Provide the (X, Y) coordinate of the cell's center where the given text is located.  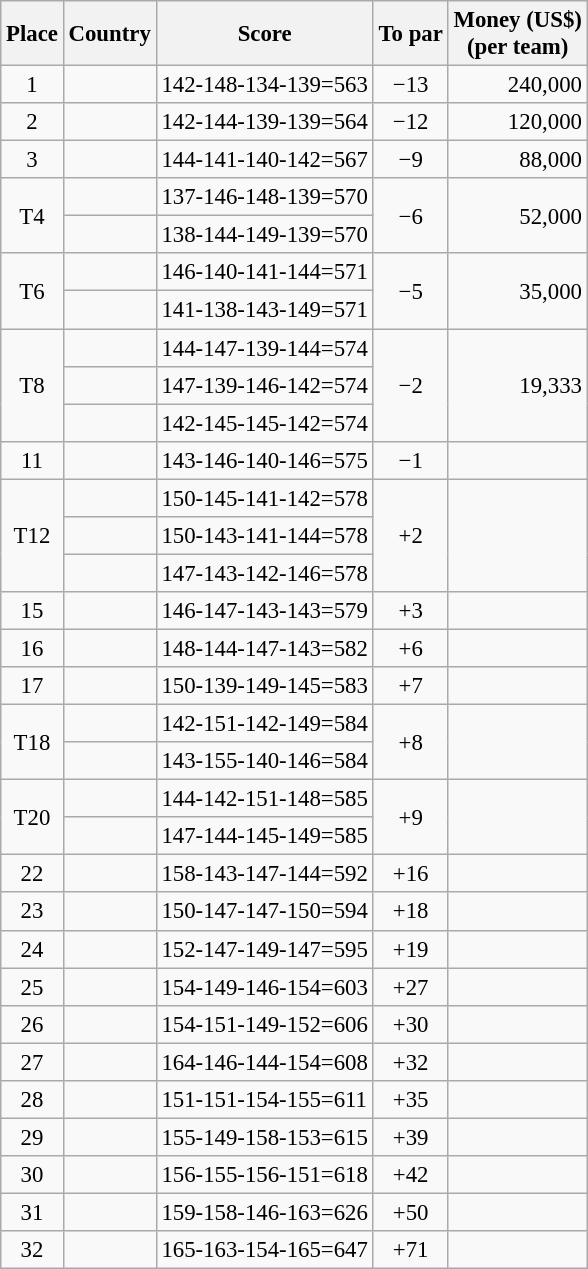
+39 (410, 1137)
147-139-146-142=574 (264, 385)
143-155-140-146=584 (264, 761)
150-145-141-142=578 (264, 498)
26 (32, 1024)
+9 (410, 818)
−9 (410, 160)
+35 (410, 1100)
Money (US$)(per team) (518, 34)
2 (32, 122)
+16 (410, 874)
35,000 (518, 292)
+8 (410, 742)
32 (32, 1250)
27 (32, 1062)
3 (32, 160)
T18 (32, 742)
19,333 (518, 386)
−2 (410, 386)
144-147-139-144=574 (264, 348)
152-147-149-147=595 (264, 949)
143-146-140-146=575 (264, 460)
+3 (410, 611)
+18 (410, 912)
88,000 (518, 160)
23 (32, 912)
−1 (410, 460)
159-158-146-163=626 (264, 1212)
150-139-149-145=583 (264, 686)
120,000 (518, 122)
11 (32, 460)
29 (32, 1137)
147-144-145-149=585 (264, 836)
144-142-151-148=585 (264, 799)
−12 (410, 122)
+2 (410, 536)
28 (32, 1100)
+19 (410, 949)
154-149-146-154=603 (264, 987)
+32 (410, 1062)
+50 (410, 1212)
146-147-143-143=579 (264, 611)
154-151-149-152=606 (264, 1024)
147-143-142-146=578 (264, 573)
31 (32, 1212)
Score (264, 34)
+30 (410, 1024)
T8 (32, 386)
22 (32, 874)
141-138-143-149=571 (264, 310)
17 (32, 686)
142-151-142-149=584 (264, 724)
+42 (410, 1175)
146-140-141-144=571 (264, 273)
142-145-145-142=574 (264, 423)
To par (410, 34)
148-144-147-143=582 (264, 648)
24 (32, 949)
142-148-134-139=563 (264, 85)
158-143-147-144=592 (264, 874)
164-146-144-154=608 (264, 1062)
155-149-158-153=615 (264, 1137)
137-146-148-139=570 (264, 197)
16 (32, 648)
156-155-156-151=618 (264, 1175)
144-141-140-142=567 (264, 160)
15 (32, 611)
+27 (410, 987)
T12 (32, 536)
25 (32, 987)
+71 (410, 1250)
240,000 (518, 85)
+7 (410, 686)
T6 (32, 292)
30 (32, 1175)
142-144-139-139=564 (264, 122)
1 (32, 85)
150-147-147-150=594 (264, 912)
151-151-154-155=611 (264, 1100)
52,000 (518, 216)
165-163-154-165=647 (264, 1250)
−13 (410, 85)
T4 (32, 216)
Country (110, 34)
−5 (410, 292)
−6 (410, 216)
T20 (32, 818)
Place (32, 34)
150-143-141-144=578 (264, 536)
138-144-149-139=570 (264, 235)
+6 (410, 648)
